Extract the [x, y] coordinate from the center of the cell holding the provided text.  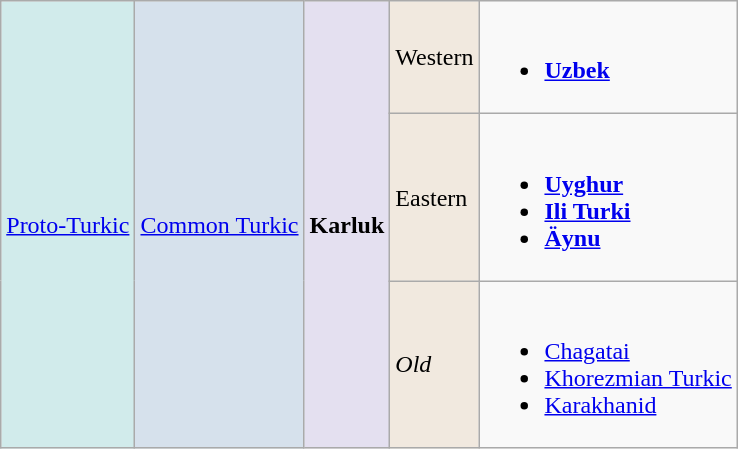
Eastern [434, 198]
Common Turkic [220, 224]
Uzbek [608, 58]
Karluk [347, 224]
Chagatai Khorezmian Turkic Karakhanid [608, 364]
Old [434, 364]
UyghurIli TurkiÄynu [608, 198]
Western [434, 58]
Proto-Turkic [68, 224]
